Pinpoint the cell where the given text exists, returning its [x, y] midpoint coordinate. 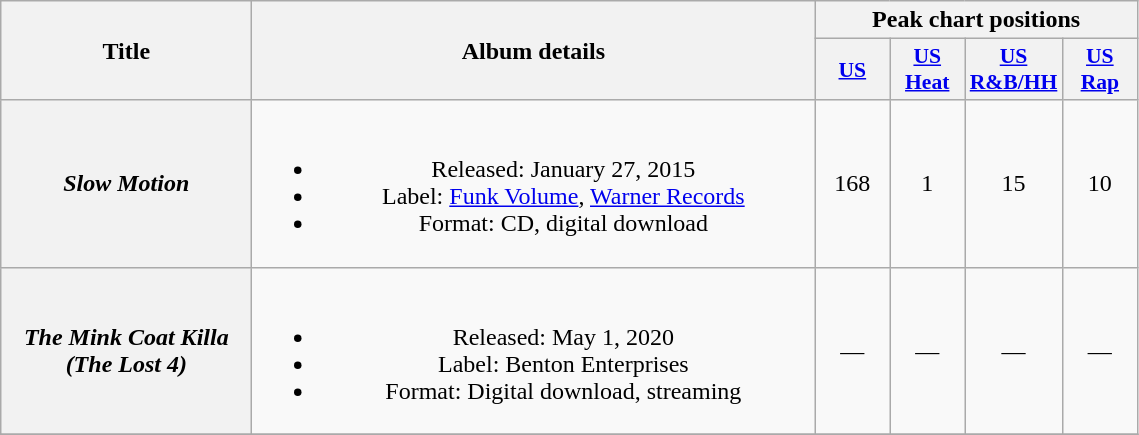
Slow Motion [126, 184]
Peak chart positions [976, 20]
Title [126, 50]
USR&B/HH [1014, 70]
15 [1014, 184]
Album details [534, 50]
The Mink Coat Killa (The Lost 4) [126, 350]
Released: January 27, 2015Label: Funk Volume, Warner RecordsFormat: CD, digital download [534, 184]
USRap [1100, 70]
USHeat [928, 70]
1 [928, 184]
10 [1100, 184]
Released: May 1, 2020Label: Benton EnterprisesFormat: Digital download, streaming [534, 350]
168 [852, 184]
US [852, 70]
